Extract the [x, y] coordinate from the center of the cell holding the provided text.  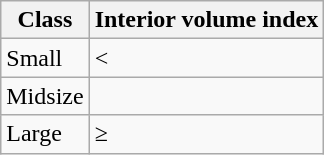
Midsize [45, 96]
≥ [206, 134]
< [206, 58]
Large [45, 134]
Class [45, 20]
Small [45, 58]
Interior volume index [206, 20]
